Determine the [X, Y] coordinate at the center of the cell enclosing the given text.  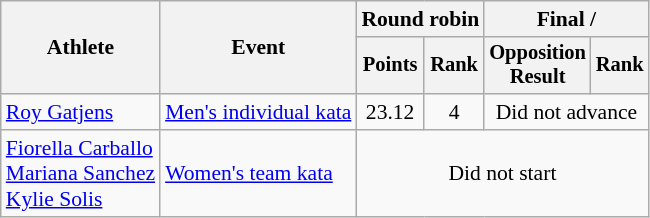
OppositionResult [538, 66]
Did not start [502, 174]
Athlete [80, 48]
4 [454, 112]
23.12 [390, 112]
Fiorella CarballoMariana SanchezKylie Solis [80, 174]
Women's team kata [258, 174]
Roy Gatjens [80, 112]
Men's individual kata [258, 112]
Round robin [420, 19]
Points [390, 66]
Event [258, 48]
Final / [566, 19]
Did not advance [566, 112]
